Find where the given text appears and provide that cell's center as [X, Y] coordinate. 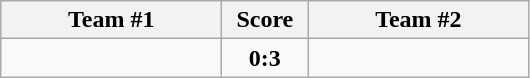
Score [265, 20]
Team #2 [418, 20]
Team #1 [112, 20]
0:3 [265, 58]
